Find where the given text appears and provide that cell's center as (X, Y) coordinate. 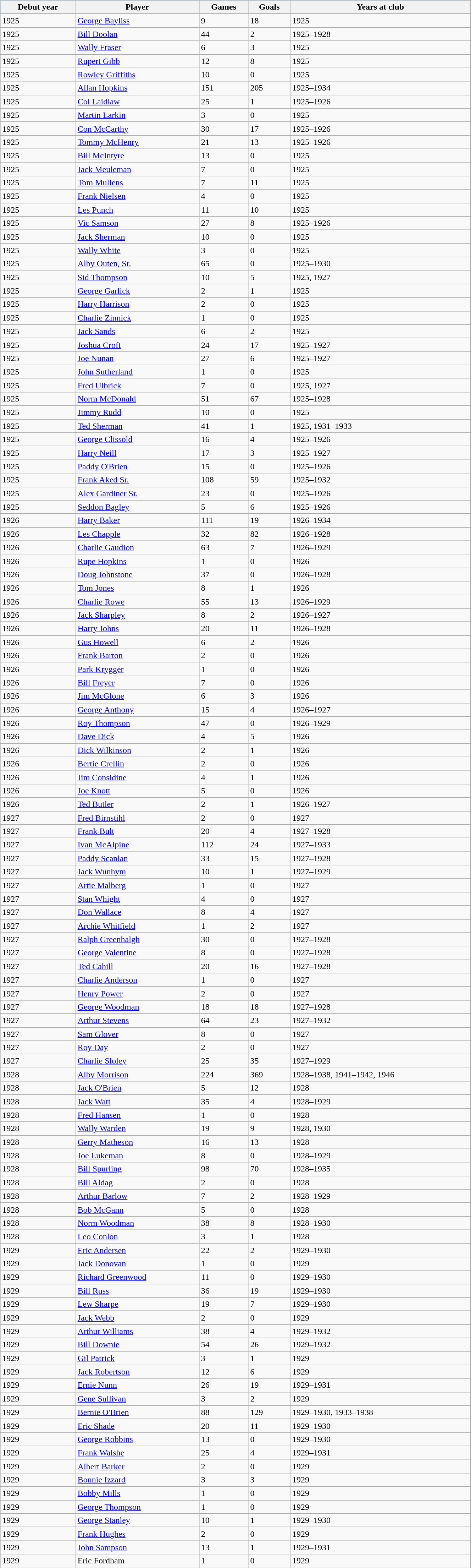
Rupe Hopkins (137, 561)
1928–1938, 1941–1942, 1946 (381, 1075)
Alby Morrison (137, 1075)
Wally White (137, 250)
1928, 1930 (381, 1129)
Bill Doolan (137, 34)
51 (223, 399)
Paddy O'Brien (137, 466)
George Thompson (137, 1507)
65 (223, 264)
70 (269, 1169)
Charlie Sloley (137, 1061)
Joe Nunan (137, 358)
21 (223, 142)
Eric Shade (137, 1426)
Roy Thompson (137, 723)
Park Krygger (137, 669)
1925, 1931–1933 (381, 426)
Artie Malberg (137, 885)
59 (269, 480)
John Sampson (137, 1547)
Charlie Gaudion (137, 547)
1927–1932 (381, 1020)
Bill Downie (137, 1345)
Wally Warden (137, 1129)
1929–1930, 1933–1938 (381, 1412)
Lew Sharpe (137, 1304)
Richard Greenwood (137, 1277)
129 (269, 1412)
Con McCarthy (137, 129)
Bill Freyer (137, 683)
Jack Sands (137, 331)
1928–1930 (381, 1223)
George Anthony (137, 710)
Alby Outen, Sr. (137, 264)
Les Punch (137, 210)
54 (223, 1345)
Arthur Barlow (137, 1196)
Fred Hansen (137, 1115)
205 (269, 88)
Charlie Anderson (137, 980)
1926–1934 (381, 520)
108 (223, 480)
Bertie Crellin (137, 764)
George Stanley (137, 1520)
Don Wallace (137, 912)
Bill McIntyre (137, 155)
Henry Power (137, 993)
Sid Thompson (137, 277)
Wally Fraser (137, 48)
Les Chapple (137, 534)
Jack Webb (137, 1318)
Jack Wunhym (137, 872)
Jack Watt (137, 1102)
Charlie Zinnick (137, 318)
Frank Nielsen (137, 196)
Jack Robertson (137, 1372)
Ted Cahill (137, 966)
Bill Russ (137, 1291)
Frank Hughes (137, 1534)
1928–1935 (381, 1169)
Harry Johns (137, 629)
111 (223, 520)
Stan Whight (137, 899)
Joe Lukeman (137, 1155)
Joshua Croft (137, 345)
Dick Wilkinson (137, 750)
Ivan McAlpine (137, 845)
Rupert Gibb (137, 61)
Jack Sharpley (137, 615)
Vic Samson (137, 223)
Eric Fordham (137, 1561)
John Sutherland (137, 372)
Sam Glover (137, 1034)
Norm Woodman (137, 1223)
Roy Day (137, 1048)
Ted Butler (137, 804)
George Clissold (137, 439)
Paddy Scanlan (137, 858)
1925–1930 (381, 264)
82 (269, 534)
Fred Birnstihl (137, 818)
Bonnie Izzard (137, 1480)
44 (223, 34)
Bill Spurling (137, 1169)
Doug Johnstone (137, 574)
Martin Larkin (137, 115)
George Robbins (137, 1439)
Jack Sherman (137, 237)
Ralph Greenhalgh (137, 939)
Frank Bult (137, 831)
Arthur Williams (137, 1331)
Frank Aked Sr. (137, 480)
Jimmy Rudd (137, 413)
Ted Sherman (137, 426)
George Woodman (137, 1007)
Albert Barker (137, 1466)
Joe Knott (137, 791)
Bill Aldag (137, 1182)
Ernie Nunn (137, 1385)
Eric Andersen (137, 1250)
Alex Gardiner Sr. (137, 493)
Bobby Mills (137, 1493)
Harry Harrison (137, 304)
64 (223, 1020)
112 (223, 845)
41 (223, 426)
33 (223, 858)
Dave Dick (137, 737)
Gerry Matheson (137, 1142)
George Garlick (137, 291)
Fred Ulbrick (137, 385)
1927–1933 (381, 845)
55 (223, 602)
Gil Patrick (137, 1358)
Leo Conlon (137, 1236)
Years at club (381, 7)
Harry Neill (137, 453)
Rowley Griffiths (137, 75)
63 (223, 547)
Jim McGlone (137, 696)
Harry Baker (137, 520)
88 (223, 1412)
98 (223, 1169)
George Bayliss (137, 21)
224 (223, 1075)
Jack Meuleman (137, 169)
Frank Walshe (137, 1453)
369 (269, 1075)
Arthur Stevens (137, 1020)
Jim Considine (137, 777)
Jack Donovan (137, 1264)
36 (223, 1291)
Jack O'Brien (137, 1088)
Tommy McHenry (137, 142)
22 (223, 1250)
32 (223, 534)
67 (269, 399)
Col Laidlaw (137, 102)
Games (223, 7)
Archie Whitfield (137, 926)
Gene Sullivan (137, 1399)
Allan Hopkins (137, 88)
George Valentine (137, 953)
151 (223, 88)
Tom Jones (137, 588)
Gus Howell (137, 642)
47 (223, 723)
1925–1932 (381, 480)
Goals (269, 7)
Tom Mullens (137, 183)
Seddon Bagley (137, 507)
Frank Barton (137, 656)
37 (223, 574)
Debut year (38, 7)
Charlie Rowe (137, 602)
1925–1934 (381, 88)
Norm McDonald (137, 399)
Player (137, 7)
Bob McGann (137, 1209)
Bernie O'Brien (137, 1412)
